Pinpoint the cell where the given text exists, returning its (x, y) midpoint coordinate. 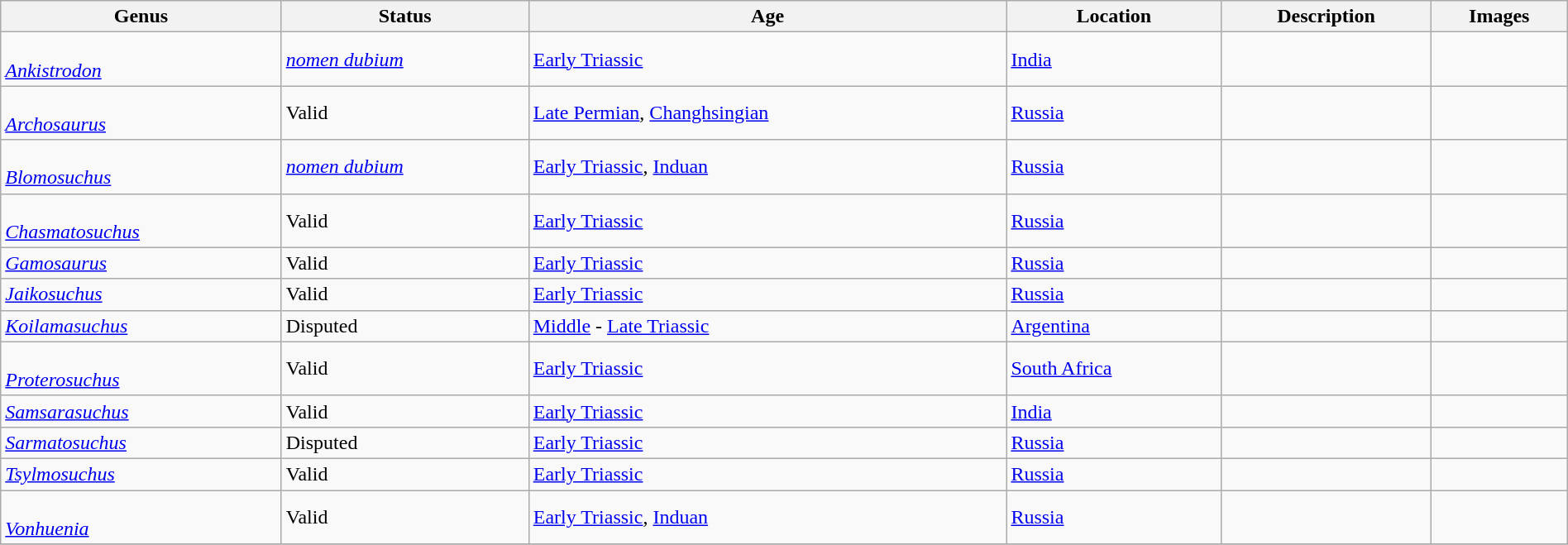
Late Permian, Changhsingian (767, 112)
Age (767, 17)
Argentina (1114, 326)
Gamosaurus (141, 263)
Tsylmosuchus (141, 474)
South Africa (1114, 369)
Middle - Late Triassic (767, 326)
Samsarasuchus (141, 411)
Archosaurus (141, 112)
Blomosuchus (141, 167)
Images (1499, 17)
Ankistrodon (141, 60)
Jaikosuchus (141, 294)
Sarmatosuchus (141, 442)
Vonhuenia (141, 516)
Status (405, 17)
Genus (141, 17)
Koilamasuchus (141, 326)
Description (1327, 17)
Proterosuchus (141, 369)
Chasmatosuchus (141, 220)
Location (1114, 17)
